Provide the [X, Y] coordinate of the cell's center where the given text is located.  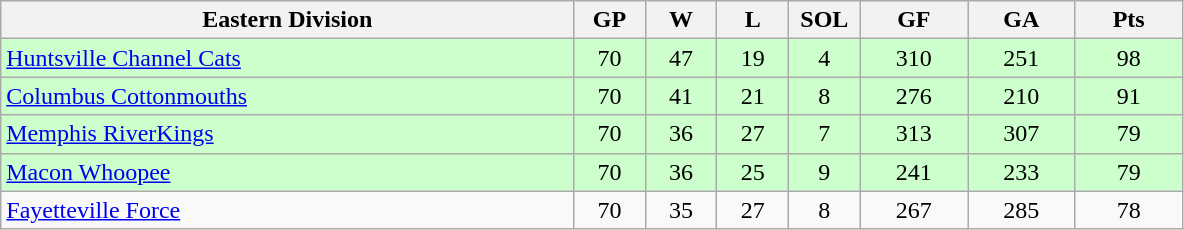
25 [753, 172]
SOL [825, 20]
Macon Whoopee [288, 172]
41 [681, 96]
Columbus Cottonmouths [288, 96]
78 [1129, 210]
Fayetteville Force [288, 210]
Huntsville Channel Cats [288, 58]
Eastern Division [288, 20]
233 [1022, 172]
276 [914, 96]
210 [1022, 96]
313 [914, 134]
Memphis RiverKings [288, 134]
47 [681, 58]
98 [1129, 58]
4 [825, 58]
241 [914, 172]
GA [1022, 20]
Pts [1129, 20]
L [753, 20]
21 [753, 96]
267 [914, 210]
9 [825, 172]
GP [610, 20]
W [681, 20]
19 [753, 58]
285 [1022, 210]
35 [681, 210]
GF [914, 20]
307 [1022, 134]
251 [1022, 58]
91 [1129, 96]
310 [914, 58]
7 [825, 134]
